Detect which cell encompasses the target text, then output its [x, y] center coordinate. 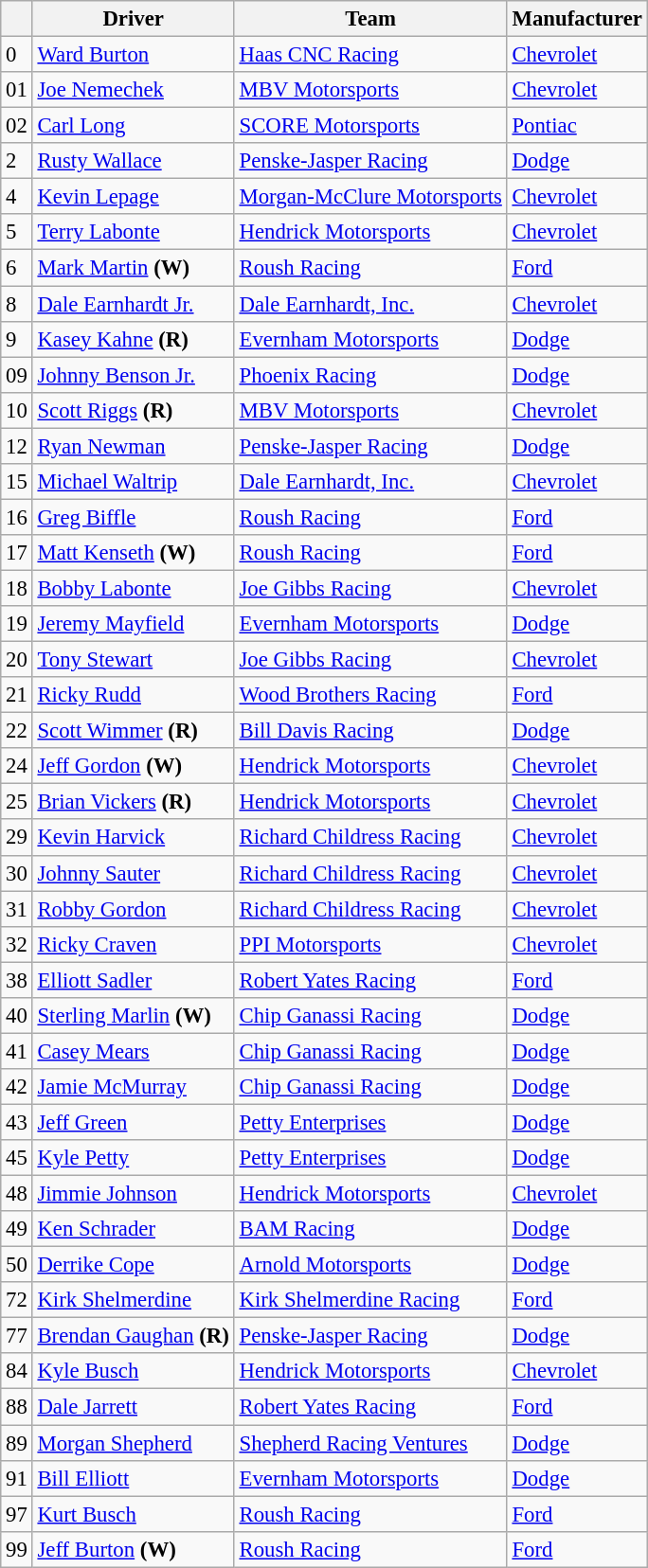
Arnold Motorsports [370, 1265]
Haas CNC Racing [370, 55]
Team [370, 19]
Kevin Harvick [133, 838]
15 [17, 482]
0 [17, 55]
Elliott Sadler [133, 980]
Bill Davis Racing [370, 731]
42 [17, 1087]
Morgan Shepherd [133, 1443]
4 [17, 197]
Ricky Craven [133, 944]
99 [17, 1549]
91 [17, 1478]
10 [17, 410]
Shepherd Racing Ventures [370, 1443]
Kirk Shelmerdine Racing [370, 1300]
Mark Martin (W) [133, 268]
Johnny Benson Jr. [133, 375]
72 [17, 1300]
Kirk Shelmerdine [133, 1300]
02 [17, 126]
49 [17, 1229]
01 [17, 90]
Bobby Labonte [133, 588]
19 [17, 624]
84 [17, 1372]
Carl Long [133, 126]
Kurt Busch [133, 1514]
Dale Earnhardt Jr. [133, 304]
48 [17, 1194]
Michael Waltrip [133, 482]
Sterling Marlin (W) [133, 1016]
45 [17, 1158]
Bill Elliott [133, 1478]
97 [17, 1514]
77 [17, 1336]
Greg Biffle [133, 517]
Ward Burton [133, 55]
25 [17, 802]
40 [17, 1016]
Terry Labonte [133, 232]
Jamie McMurray [133, 1087]
Jeff Burton (W) [133, 1549]
Manufacturer [577, 19]
Joe Nemechek [133, 90]
50 [17, 1265]
Phoenix Racing [370, 375]
Ken Schrader [133, 1229]
9 [17, 339]
24 [17, 766]
18 [17, 588]
Morgan-McClure Motorsports [370, 197]
Kevin Lepage [133, 197]
09 [17, 375]
Derrike Cope [133, 1265]
SCORE Motorsports [370, 126]
88 [17, 1407]
2 [17, 161]
12 [17, 446]
Pontiac [577, 126]
Johnny Sauter [133, 873]
Jeremy Mayfield [133, 624]
Jimmie Johnson [133, 1194]
PPI Motorsports [370, 944]
32 [17, 944]
17 [17, 553]
Jeff Gordon (W) [133, 766]
Jeff Green [133, 1122]
Kasey Kahne (R) [133, 339]
5 [17, 232]
21 [17, 695]
38 [17, 980]
16 [17, 517]
20 [17, 660]
41 [17, 1051]
31 [17, 909]
89 [17, 1443]
Dale Jarrett [133, 1407]
Scott Wimmer (R) [133, 731]
30 [17, 873]
Scott Riggs (R) [133, 410]
Ryan Newman [133, 446]
43 [17, 1122]
6 [17, 268]
Casey Mears [133, 1051]
Brendan Gaughan (R) [133, 1336]
Matt Kenseth (W) [133, 553]
Kyle Busch [133, 1372]
22 [17, 731]
8 [17, 304]
Wood Brothers Racing [370, 695]
Robby Gordon [133, 909]
29 [17, 838]
Brian Vickers (R) [133, 802]
Kyle Petty [133, 1158]
Tony Stewart [133, 660]
Ricky Rudd [133, 695]
Rusty Wallace [133, 161]
BAM Racing [370, 1229]
Driver [133, 19]
